Search for the cell housing the specified text and yield its (x, y) center coordinate. 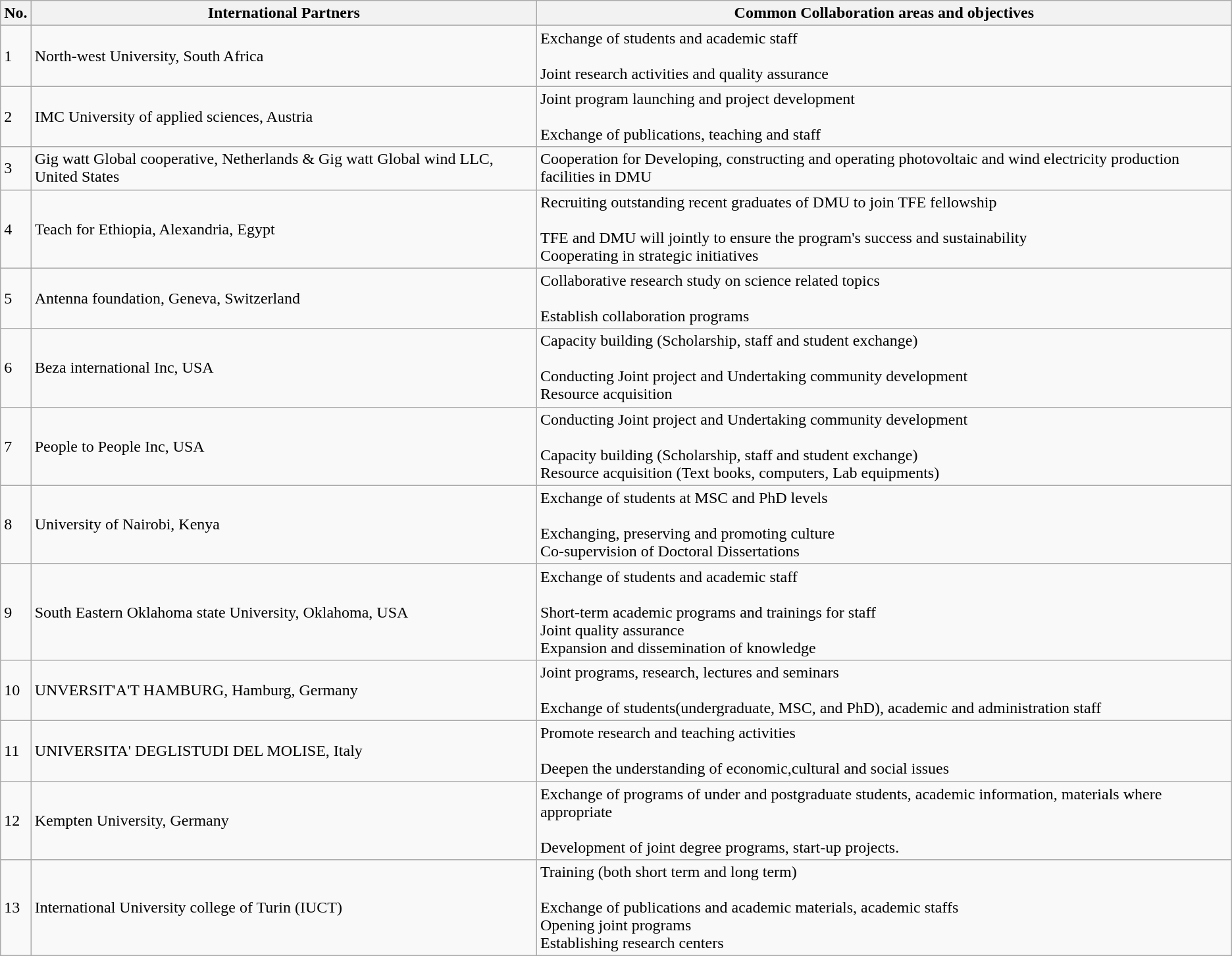
12 (16, 820)
11 (16, 751)
North-west University, South Africa (284, 56)
3 (16, 169)
South Eastern Oklahoma state University, Oklahoma, USA (284, 612)
8 (16, 524)
2 (16, 117)
Joint program launching and project development Exchange of publications, teaching and staff (884, 117)
7 (16, 446)
No. (16, 13)
5 (16, 298)
Kempten University, Germany (284, 820)
Common Collaboration areas and objectives (884, 13)
Cooperation for Developing, constructing and operating photovoltaic and wind electricity production facilities in DMU (884, 169)
International University college of Turin (IUCT) (284, 908)
Promote research and teaching activitiesDeepen the understanding of economic,cultural and social issues (884, 751)
Joint programs, research, lectures and seminarsExchange of students(undergraduate, MSC, and PhD), academic and administration staff (884, 690)
13 (16, 908)
Gig watt Global cooperative, Netherlands & Gig watt Global wind LLC, United States (284, 169)
6 (16, 367)
9 (16, 612)
Beza international Inc, USA (284, 367)
1 (16, 56)
Teach for Ethiopia, Alexandria, Egypt (284, 229)
UNIVERSITA' DEGLISTUDI DEL MOLISE, Italy (284, 751)
Exchange of students and academic staffJoint research activities and quality assurance (884, 56)
Antenna foundation, Geneva, Switzerland (284, 298)
10 (16, 690)
University of Nairobi, Kenya (284, 524)
IMC University of applied sciences, Austria (284, 117)
Exchange of students at MSC and PhD levelsExchanging, preserving and promoting culture Co-supervision of Doctoral Dissertations (884, 524)
International Partners (284, 13)
People to People Inc, USA (284, 446)
UNVERSIT'A'T HAMBURG, Hamburg, Germany (284, 690)
Capacity building (Scholarship, staff and student exchange)Conducting Joint project and Undertaking community development Resource acquisition (884, 367)
Collaborative research study on science related topicsEstablish collaboration programs (884, 298)
4 (16, 229)
